From the cell containing the given text, extract its center point as [x, y] coordinate. 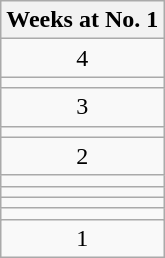
4 [82, 58]
3 [82, 107]
1 [82, 238]
Weeks at No. 1 [82, 20]
2 [82, 156]
